Extract the (X, Y) coordinate from the center of the cell holding the provided text.  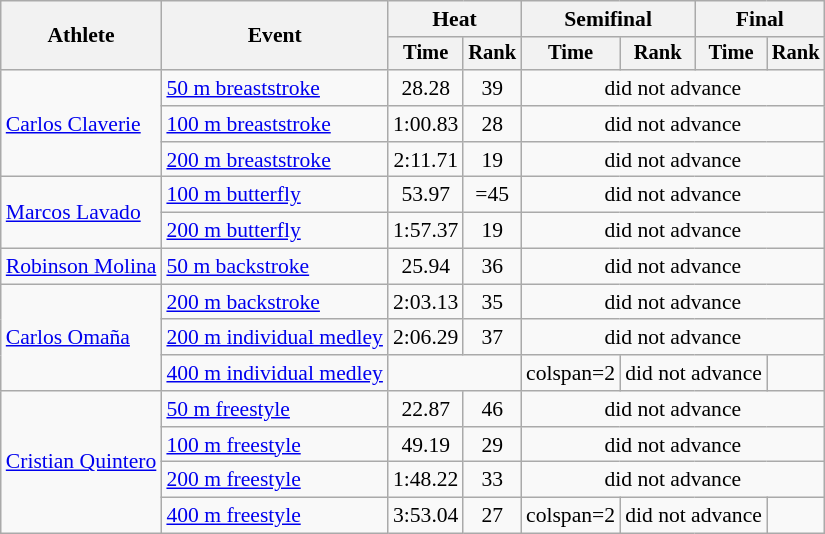
400 m freestyle (274, 516)
Athlete (82, 36)
200 m backstroke (274, 302)
2:11.71 (426, 160)
28 (492, 124)
Carlos Claverie (82, 124)
200 m individual medley (274, 338)
33 (492, 480)
400 m individual medley (274, 373)
27 (492, 516)
Carlos Omaña (82, 338)
100 m breaststroke (274, 124)
Final (760, 19)
50 m freestyle (274, 409)
Heat (454, 19)
37 (492, 338)
Event (274, 36)
200 m freestyle (274, 480)
1:57.37 (426, 231)
49.19 (426, 445)
3:53.04 (426, 516)
1:48.22 (426, 480)
36 (492, 267)
29 (492, 445)
100 m butterfly (274, 195)
50 m breaststroke (274, 88)
2:06.29 (426, 338)
Semifinal (608, 19)
2:03.13 (426, 302)
28.28 (426, 88)
100 m freestyle (274, 445)
35 (492, 302)
200 m breaststroke (274, 160)
=45 (492, 195)
39 (492, 88)
46 (492, 409)
Cristian Quintero (82, 462)
200 m butterfly (274, 231)
Marcos Lavado (82, 212)
1:00.83 (426, 124)
50 m backstroke (274, 267)
53.97 (426, 195)
22.87 (426, 409)
25.94 (426, 267)
Robinson Molina (82, 267)
